Return the [x, y] coordinate for the center point of the cell that contains the specified text.  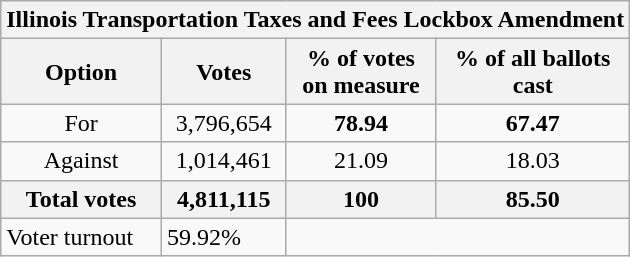
21.09 [361, 161]
Against [82, 161]
1,014,461 [224, 161]
85.50 [533, 199]
100 [361, 199]
% of voteson measure [361, 72]
59.92% [224, 237]
Voter turnout [82, 237]
Illinois Transportation Taxes and Fees Lockbox Amendment [316, 20]
67.47 [533, 123]
Option [82, 72]
78.94 [361, 123]
Total votes [82, 199]
Votes [224, 72]
18.03 [533, 161]
% of all ballotscast [533, 72]
For [82, 123]
4,811,115 [224, 199]
3,796,654 [224, 123]
